Find where the given text appears and provide that cell's center as (x, y) coordinate. 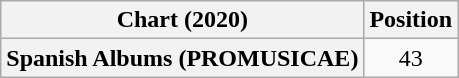
Chart (2020) (182, 20)
Spanish Albums (PROMUSICAE) (182, 58)
43 (411, 58)
Position (411, 20)
